Return (x, y) of the center of cell containing provided text 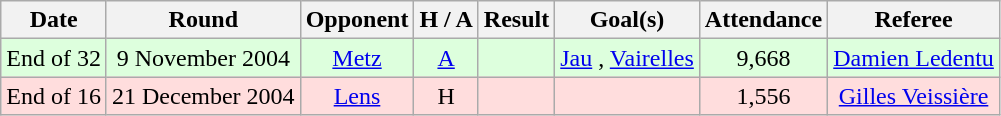
Opponent (357, 20)
Lens (357, 96)
End of 32 (54, 58)
Goal(s) (628, 20)
Damien Ledentu (914, 58)
21 December 2004 (203, 96)
H (446, 96)
Date (54, 20)
Result (516, 20)
End of 16 (54, 96)
Gilles Veissière (914, 96)
Jau , Vairelles (628, 58)
Round (203, 20)
Attendance (763, 20)
1,556 (763, 96)
A (446, 58)
9 November 2004 (203, 58)
Metz (357, 58)
H / A (446, 20)
Referee (914, 20)
9,668 (763, 58)
